Provide the (X, Y) coordinate of the cell's center where the given text is located.  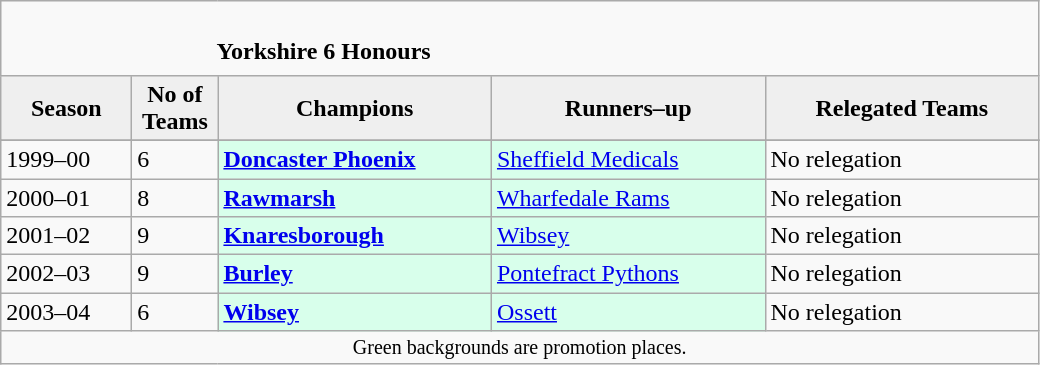
Knaresborough (355, 236)
No of Teams (175, 108)
Relegated Teams (902, 108)
2000–01 (66, 197)
Runners–up (628, 108)
8 (175, 197)
Burley (355, 274)
Pontefract Pythons (628, 274)
2001–02 (66, 236)
2003–04 (66, 312)
Season (66, 108)
Rawmarsh (355, 197)
Sheffield Medicals (628, 159)
Green backgrounds are promotion places. (520, 348)
Doncaster Phoenix (355, 159)
Ossett (628, 312)
Champions (355, 108)
Wharfedale Rams (628, 197)
1999–00 (66, 159)
2002–03 (66, 274)
